For the text-containing cell, return its midpoint in (X, Y) coordinate format. 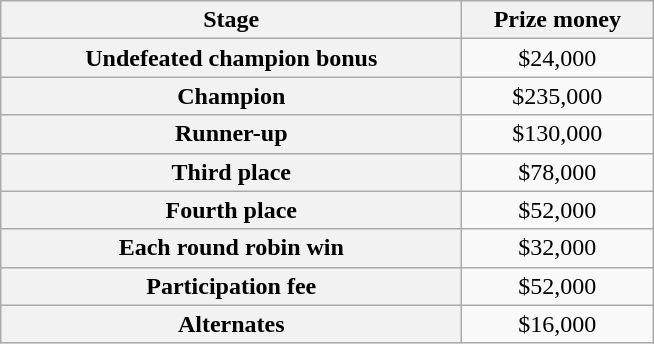
Third place (232, 172)
Each round robin win (232, 248)
Alternates (232, 324)
Participation fee (232, 286)
Runner-up (232, 134)
$235,000 (558, 96)
$16,000 (558, 324)
$24,000 (558, 58)
$130,000 (558, 134)
$32,000 (558, 248)
$78,000 (558, 172)
Stage (232, 20)
Fourth place (232, 210)
Undefeated champion bonus (232, 58)
Champion (232, 96)
Prize money (558, 20)
